Scan for the cell matching the given text and deliver its (x, y) coordinate at center. 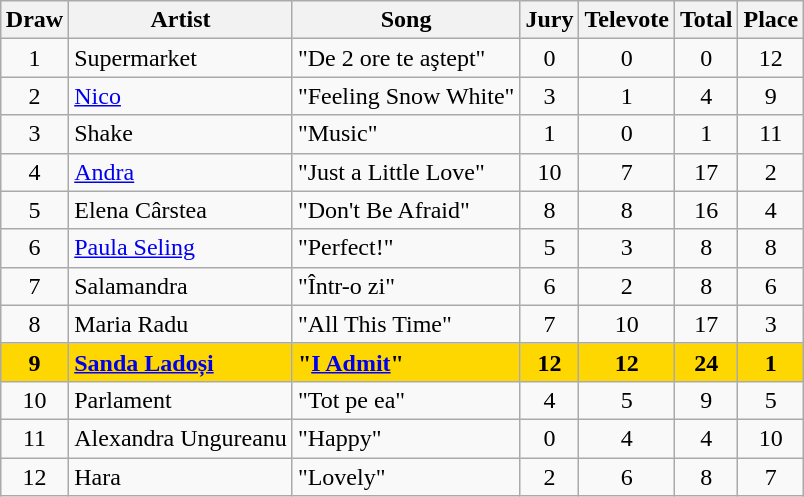
"Tot pe ea" (406, 400)
Hara (181, 477)
Place (771, 20)
Alexandra Ungureanu (181, 438)
"I Admit" (406, 362)
Sanda Ladoși (181, 362)
Elena Cârstea (181, 210)
Televote (626, 20)
24 (706, 362)
"De 2 ore te aştept" (406, 58)
"Music" (406, 134)
"Perfect!" (406, 248)
"Happy" (406, 438)
"Lovely" (406, 477)
"Într-o zi" (406, 286)
Parlament (181, 400)
Jury (550, 20)
Song (406, 20)
"Just a Little Love" (406, 172)
Artist (181, 20)
"Feeling Snow White" (406, 96)
Nico (181, 96)
Draw (34, 20)
Maria Radu (181, 324)
16 (706, 210)
Total (706, 20)
"All This Time" (406, 324)
Salamandra (181, 286)
Shake (181, 134)
Supermarket (181, 58)
"Don't Be Afraid" (406, 210)
Paula Seling (181, 248)
Andra (181, 172)
